Output the (x, y) coordinate of the center of the cell containing the given text.  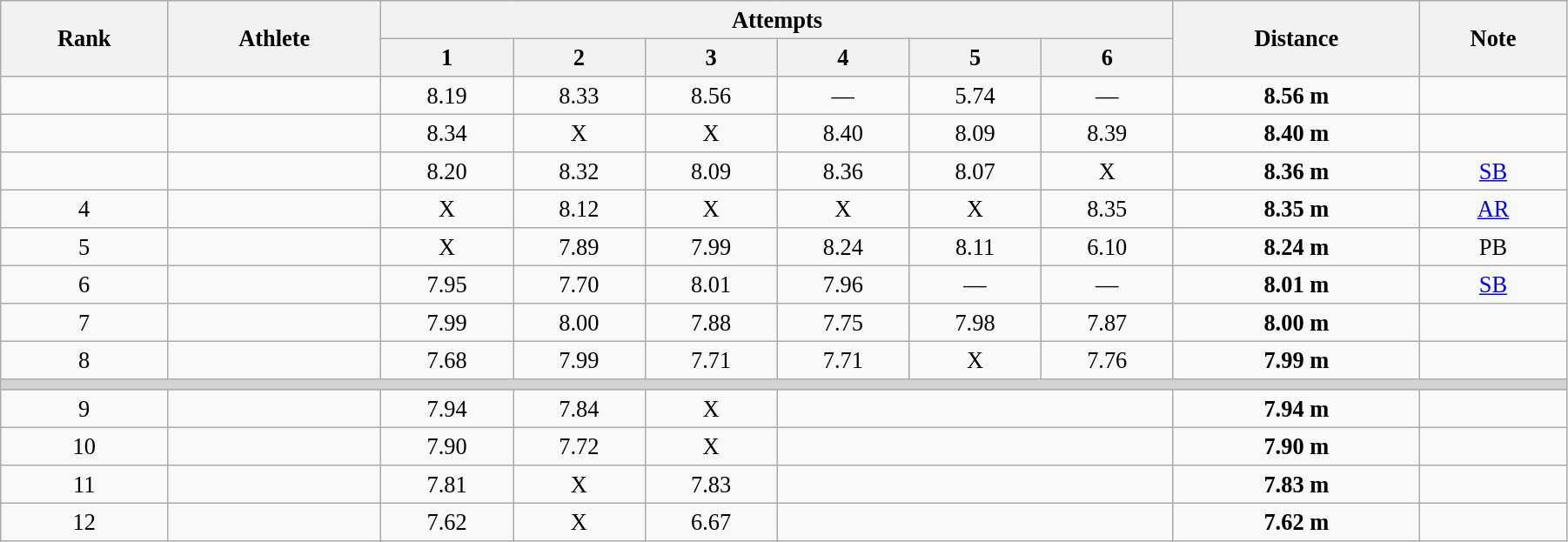
8.36 m (1297, 171)
3 (711, 57)
7.94 (447, 409)
1 (447, 57)
7.68 (447, 360)
8.11 (975, 247)
7.90 m (1297, 446)
7.81 (447, 485)
8.12 (580, 209)
8 (84, 360)
AR (1493, 209)
7.94 m (1297, 409)
8.20 (447, 171)
8.40 m (1297, 133)
Distance (1297, 38)
Athlete (275, 38)
8.00 m (1297, 323)
7.89 (580, 247)
2 (580, 57)
8.24 m (1297, 247)
8.24 (843, 247)
8.01 m (1297, 284)
7.83 m (1297, 485)
11 (84, 485)
6.67 (711, 522)
8.35 (1107, 209)
6.10 (1107, 247)
10 (84, 446)
7.72 (580, 446)
7.62 m (1297, 522)
7.87 (1107, 323)
7.83 (711, 485)
7.88 (711, 323)
7.84 (580, 409)
8.34 (447, 133)
7.99 m (1297, 360)
8.35 m (1297, 209)
Attempts (777, 19)
9 (84, 409)
8.19 (447, 95)
Rank (84, 38)
7.70 (580, 284)
PB (1493, 247)
7.98 (975, 323)
8.00 (580, 323)
8.01 (711, 284)
8.56 (711, 95)
7.76 (1107, 360)
5.74 (975, 95)
7.96 (843, 284)
8.33 (580, 95)
7.95 (447, 284)
12 (84, 522)
8.07 (975, 171)
8.39 (1107, 133)
Note (1493, 38)
7.90 (447, 446)
7.75 (843, 323)
8.56 m (1297, 95)
8.36 (843, 171)
8.40 (843, 133)
7 (84, 323)
7.62 (447, 522)
8.32 (580, 171)
